Determine the [x, y] coordinate at the center of the cell enclosing the given text.  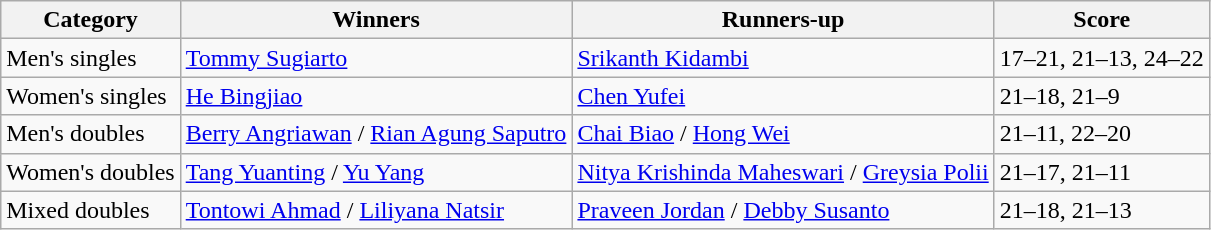
Men's singles [90, 58]
Runners-up [783, 20]
Winners [376, 20]
Men's doubles [90, 134]
21–11, 22–20 [1102, 134]
Tommy Sugiarto [376, 58]
Tang Yuanting / Yu Yang [376, 172]
Praveen Jordan / Debby Susanto [783, 210]
21–17, 21–11 [1102, 172]
Category [90, 20]
Berry Angriawan / Rian Agung Saputro [376, 134]
Tontowi Ahmad / Liliyana Natsir [376, 210]
Srikanth Kidambi [783, 58]
Chen Yufei [783, 96]
Women's doubles [90, 172]
Score [1102, 20]
21–18, 21–9 [1102, 96]
17–21, 21–13, 24–22 [1102, 58]
Women's singles [90, 96]
Chai Biao / Hong Wei [783, 134]
21–18, 21–13 [1102, 210]
Mixed doubles [90, 210]
He Bingjiao [376, 96]
Nitya Krishinda Maheswari / Greysia Polii [783, 172]
